Find where the given text appears and provide that cell's center as (X, Y) coordinate. 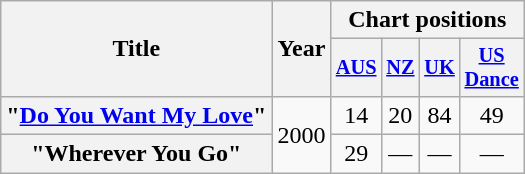
14 (356, 115)
Year (302, 49)
20 (400, 115)
Title (136, 49)
29 (356, 154)
AUS (356, 68)
UK (439, 68)
USDance (492, 68)
"Wherever You Go" (136, 154)
"Do You Want My Love" (136, 115)
49 (492, 115)
84 (439, 115)
2000 (302, 134)
Chart positions (428, 20)
NZ (400, 68)
